Capture the cell that displays the provided text and extract its (x, y) central coordinate. 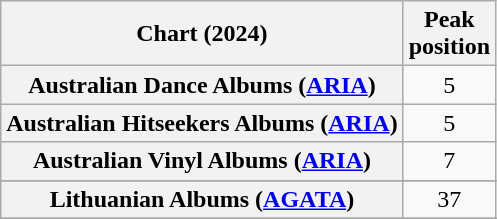
Peakposition (449, 34)
Australian Hitseekers Albums (ARIA) (202, 123)
Australian Vinyl Albums (ARIA) (202, 161)
Chart (2024) (202, 34)
Australian Dance Albums (ARIA) (202, 85)
7 (449, 161)
37 (449, 199)
Lithuanian Albums (AGATA) (202, 199)
